Provide the [x, y] coordinate of the cell's center where the given text is located.  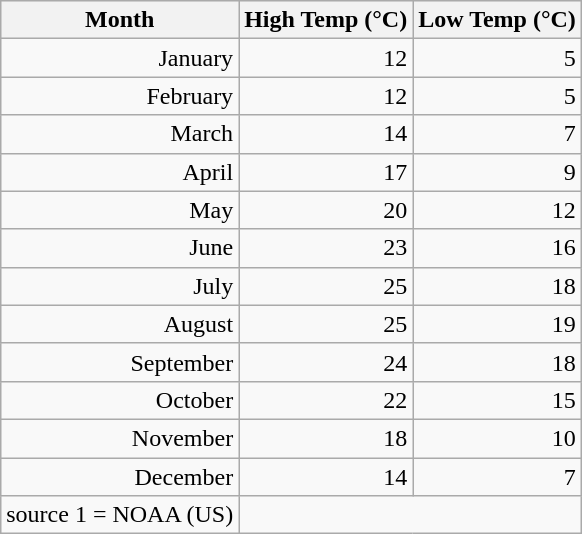
October [120, 400]
April [120, 172]
17 [326, 172]
August [120, 324]
September [120, 362]
23 [326, 248]
10 [498, 438]
15 [498, 400]
9 [498, 172]
20 [326, 210]
source 1 = NOAA (US) [120, 515]
June [120, 248]
Low Temp (°C) [498, 20]
Month [120, 20]
22 [326, 400]
July [120, 286]
November [120, 438]
March [120, 134]
May [120, 210]
January [120, 58]
19 [498, 324]
December [120, 477]
24 [326, 362]
16 [498, 248]
February [120, 96]
High Temp (°C) [326, 20]
